Locate the cell with the specified text and output its (X, Y) center coordinate. 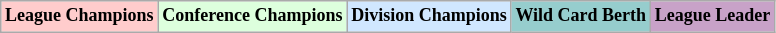
Conference Champions (252, 16)
League Champions (80, 16)
Division Champions (429, 16)
Wild Card Berth (580, 16)
League Leader (712, 16)
